From the cell containing the given text, extract its center point as (x, y) coordinate. 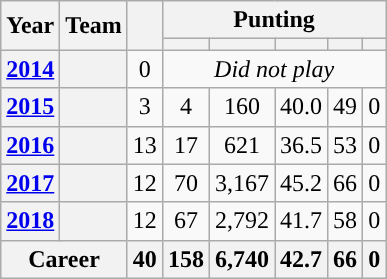
160 (242, 107)
67 (186, 221)
45.2 (302, 183)
Punting (274, 20)
40 (144, 259)
3,167 (242, 183)
2014 (30, 69)
36.5 (302, 145)
53 (346, 145)
2016 (30, 145)
41.7 (302, 221)
Team (94, 26)
Year (30, 26)
70 (186, 183)
2,792 (242, 221)
158 (186, 259)
3 (144, 107)
58 (346, 221)
2015 (30, 107)
621 (242, 145)
13 (144, 145)
2018 (30, 221)
40.0 (302, 107)
17 (186, 145)
Did not play (274, 69)
2017 (30, 183)
4 (186, 107)
6,740 (242, 259)
Career (64, 259)
49 (346, 107)
42.7 (302, 259)
